Determine the [x, y] coordinate at the center of the cell enclosing the given text.  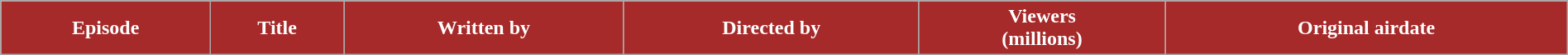
Episode [106, 28]
Viewers(millions) [1042, 28]
Written by [485, 28]
Title [278, 28]
Directed by [771, 28]
Original airdate [1366, 28]
